Extract the (X, Y) coordinate from the center of the cell holding the provided text.  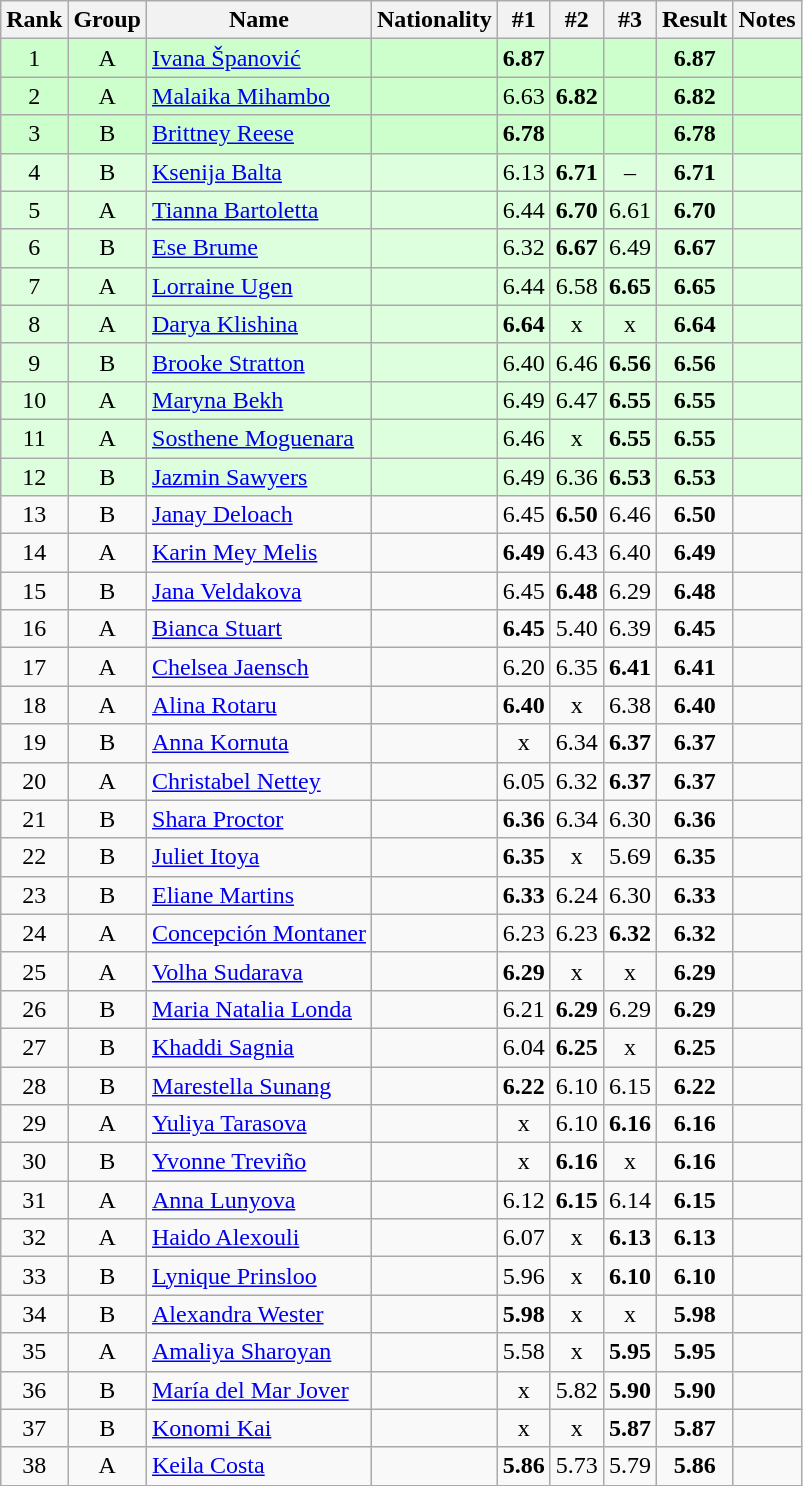
Maryna Bekh (260, 400)
27 (34, 1047)
15 (34, 591)
Amaliya Sharoyan (260, 1352)
Malaika Mihambo (260, 96)
Alina Rotaru (260, 705)
5.79 (630, 1466)
38 (34, 1466)
Jana Veldakova (260, 591)
2 (34, 96)
6.61 (630, 210)
28 (34, 1085)
12 (34, 477)
6.39 (630, 629)
33 (34, 1276)
5.69 (630, 857)
Ivana Španović (260, 58)
17 (34, 667)
6.38 (630, 705)
18 (34, 705)
29 (34, 1124)
6.04 (524, 1047)
Jazmin Sawyers (260, 477)
Tianna Bartoletta (260, 210)
6.47 (576, 400)
22 (34, 857)
6.24 (576, 895)
#1 (524, 20)
34 (34, 1314)
3 (34, 134)
#3 (630, 20)
16 (34, 629)
9 (34, 362)
Marestella Sunang (260, 1085)
Konomi Kai (260, 1428)
Alexandra Wester (260, 1314)
Rank (34, 20)
Keila Costa (260, 1466)
5.73 (576, 1466)
6 (34, 248)
20 (34, 781)
36 (34, 1390)
Eliane Martins (260, 895)
5.40 (576, 629)
23 (34, 895)
Juliet Itoya (260, 857)
10 (34, 400)
Concepción Montaner (260, 933)
Maria Natalia Londa (260, 1009)
35 (34, 1352)
24 (34, 933)
Ksenija Balta (260, 172)
Result (694, 20)
Nationality (435, 20)
Yvonne Treviño (260, 1162)
Karin Mey Melis (260, 553)
26 (34, 1009)
Bianca Stuart (260, 629)
13 (34, 515)
Volha Sudarava (260, 971)
6.63 (524, 96)
Chelsea Jaensch (260, 667)
6.58 (576, 286)
Ese Brume (260, 248)
Lorraine Ugen (260, 286)
5.82 (576, 1390)
Sosthene Moguenara (260, 438)
Name (260, 20)
31 (34, 1200)
María del Mar Jover (260, 1390)
#2 (576, 20)
32 (34, 1238)
Yuliya Tarasova (260, 1124)
5.96 (524, 1276)
7 (34, 286)
6.20 (524, 667)
6.43 (576, 553)
14 (34, 553)
30 (34, 1162)
Lynique Prinsloo (260, 1276)
11 (34, 438)
– (630, 172)
6.21 (524, 1009)
6.12 (524, 1200)
1 (34, 58)
Anna Lunyova (260, 1200)
Shara Proctor (260, 819)
4 (34, 172)
6.14 (630, 1200)
Janay Deloach (260, 515)
25 (34, 971)
Darya Klishina (260, 324)
Christabel Nettey (260, 781)
Haido Alexouli (260, 1238)
Group (108, 20)
Notes (767, 20)
Khaddi Sagnia (260, 1047)
Anna Kornuta (260, 743)
37 (34, 1428)
8 (34, 324)
Brittney Reese (260, 134)
6.05 (524, 781)
5 (34, 210)
Brooke Stratton (260, 362)
19 (34, 743)
5.58 (524, 1352)
6.07 (524, 1238)
21 (34, 819)
